Output the (X, Y) coordinate of the center of the cell containing the given text.  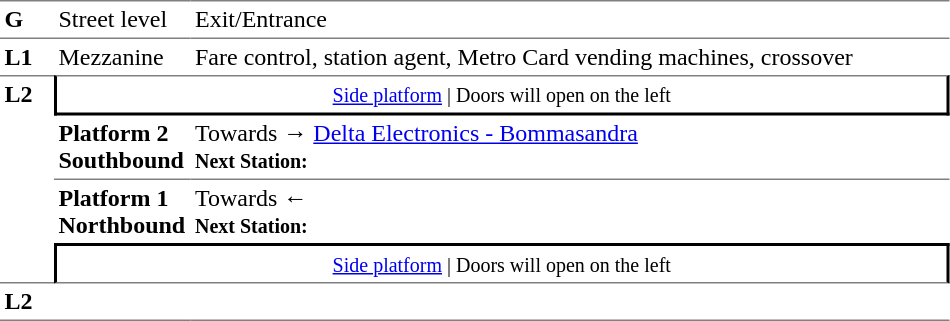
Exit/Entrance (570, 20)
Mezzanine (122, 57)
L2 (27, 179)
Platform 2Southbound (122, 148)
Towards → Delta Electronics - BommasandraNext Station: (570, 148)
Towards ← Next Station: (570, 212)
G (27, 20)
Street level (122, 20)
Fare control, station agent, Metro Card vending machines, crossover (570, 57)
Platform 1Northbound (122, 212)
L1 (27, 57)
